Find where the given text appears and provide that cell's center as [x, y] coordinate. 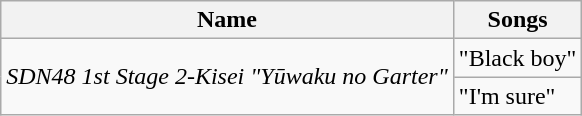
"I'm sure" [518, 96]
"Black boy" [518, 58]
Name [228, 20]
SDN48 1st Stage 2-Kisei "Yūwaku no Garter" [228, 77]
Songs [518, 20]
